Find where the given text appears and provide that cell's center as [X, Y] coordinate. 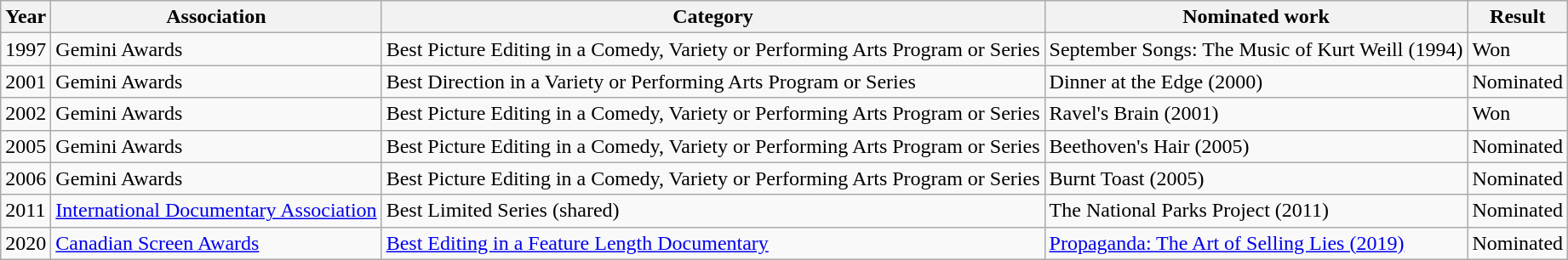
Year [26, 17]
Ravel's Brain (2001) [1256, 114]
Category [713, 17]
September Songs: The Music of Kurt Weill (1994) [1256, 49]
International Documentary Association [216, 211]
2002 [26, 114]
Dinner at the Edge (2000) [1256, 82]
2020 [26, 243]
2005 [26, 146]
Best Direction in a Variety or Performing Arts Program or Series [713, 82]
Association [216, 17]
2001 [26, 82]
Propaganda: The Art of Selling Lies (2019) [1256, 243]
Result [1518, 17]
1997 [26, 49]
Nominated work [1256, 17]
Beethoven's Hair (2005) [1256, 146]
The National Parks Project (2011) [1256, 211]
2006 [26, 178]
Best Editing in a Feature Length Documentary [713, 243]
Canadian Screen Awards [216, 243]
2011 [26, 211]
Burnt Toast (2005) [1256, 178]
Best Limited Series (shared) [713, 211]
